Output the (x, y) coordinate of the center of the cell containing the given text.  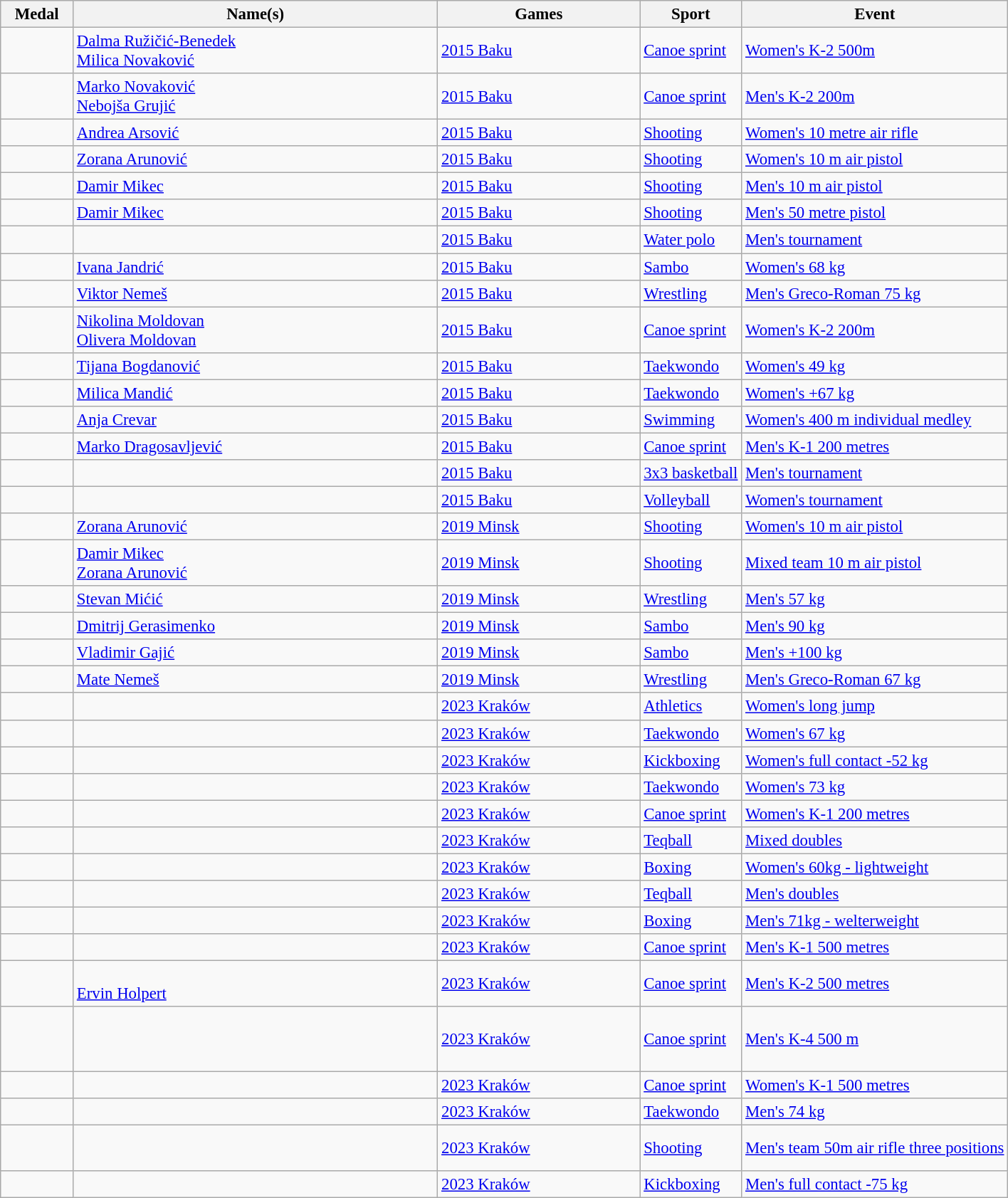
Men's K-1 500 metres (875, 947)
Men's Greco-Roman 67 kg (875, 680)
Women's K-2 200m (875, 330)
Men's Greco-Roman 75 kg (875, 293)
Women's 60kg - lightweight (875, 867)
Women's K-2 500m (875, 51)
Women's 68 kg (875, 267)
Mate Nemeš (256, 680)
Kickboxing (691, 760)
Men's K-2 500 metres (875, 984)
Women's K-1 200 metres (875, 814)
Ervin Holpert (256, 984)
Name(s) (256, 14)
Women's +67 kg (875, 393)
Men's K-1 200 metres (875, 446)
Dalma Ružičić-BenedekMilica Novaković (256, 51)
Sport (691, 14)
Water polo (691, 240)
Milica Mandić (256, 393)
Women's 400 m individual medley (875, 420)
3x3 basketball (691, 473)
Marko NovakovićNebojša Grujić (256, 97)
Men's 74 kg (875, 1112)
Swimming (691, 420)
Dmitrij Gerasimenko (256, 626)
Women's 73 kg (875, 787)
Women's full contact -52 kg (875, 760)
Damir MikecZorana Arunović (256, 564)
Women's 10 metre air rifle (875, 133)
Medal (37, 14)
Event (875, 14)
Ivana Jandrić (256, 267)
Games (539, 14)
Men's 57 kg (875, 599)
Andrea Arsović (256, 133)
Women's 49 kg (875, 366)
Men's team 50m air rifle three positions (875, 1149)
Tijana Bogdanović (256, 366)
Viktor Nemeš (256, 293)
Men's +100 kg (875, 653)
Women's 67 kg (875, 733)
Men's 71kg - welterweight (875, 920)
Men's K-4 500 m (875, 1039)
Women's long jump (875, 707)
Vladimir Gajić (256, 653)
Mixed team 10 m air pistol (875, 564)
Athletics (691, 707)
Men's doubles (875, 894)
Mixed doubles (875, 841)
Men's K-2 200m (875, 97)
Marko Dragosavljević (256, 446)
Men's 10 m air pistol (875, 186)
Volleyball (691, 500)
Stevan Mićić (256, 599)
Women's tournament (875, 500)
Nikolina MoldovanOlivera Moldovan (256, 330)
Men's 50 metre pistol (875, 213)
Men's 90 kg (875, 626)
Anja Crevar (256, 420)
Women's K-1 500 metres (875, 1086)
